Extract the [x, y] coordinate from the center of the cell holding the provided text.  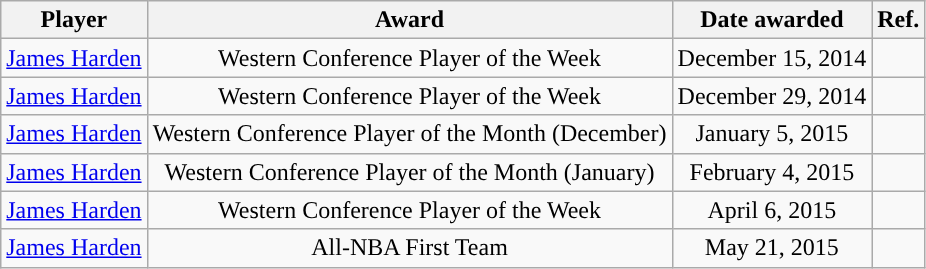
Date awarded [772, 20]
Player [74, 20]
Award [410, 20]
December 29, 2014 [772, 96]
May 21, 2015 [772, 248]
All-NBA First Team [410, 248]
January 5, 2015 [772, 134]
Western Conference Player of the Month (January) [410, 172]
Ref. [898, 20]
April 6, 2015 [772, 210]
February 4, 2015 [772, 172]
Western Conference Player of the Month (December) [410, 134]
December 15, 2014 [772, 58]
